From the cell containing the given text, extract its center point as [X, Y] coordinate. 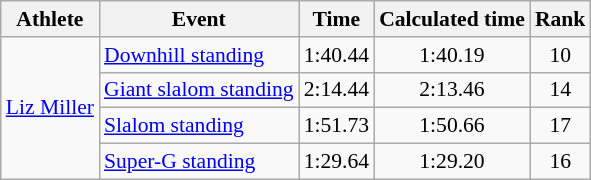
1:29.20 [452, 162]
2:14.44 [336, 90]
Event [199, 19]
Giant slalom standing [199, 90]
14 [560, 90]
Calculated time [452, 19]
Slalom standing [199, 126]
Downhill standing [199, 55]
Time [336, 19]
2:13.46 [452, 90]
1:51.73 [336, 126]
10 [560, 55]
16 [560, 162]
1:50.66 [452, 126]
1:40.44 [336, 55]
1:40.19 [452, 55]
Rank [560, 19]
17 [560, 126]
Athlete [50, 19]
Liz Miller [50, 108]
Super-G standing [199, 162]
1:29.64 [336, 162]
